For the text-containing cell, return its midpoint in [x, y] coordinate format. 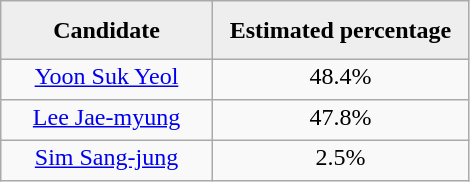
Estimated percentage [340, 30]
47.8% [340, 120]
48.4% [340, 79]
Lee Jae-myung [107, 120]
Sim Sang-jung [107, 160]
Candidate [107, 30]
2.5% [340, 160]
Yoon Suk Yeol [107, 79]
